Pinpoint the cell where the given text exists, returning its (X, Y) midpoint coordinate. 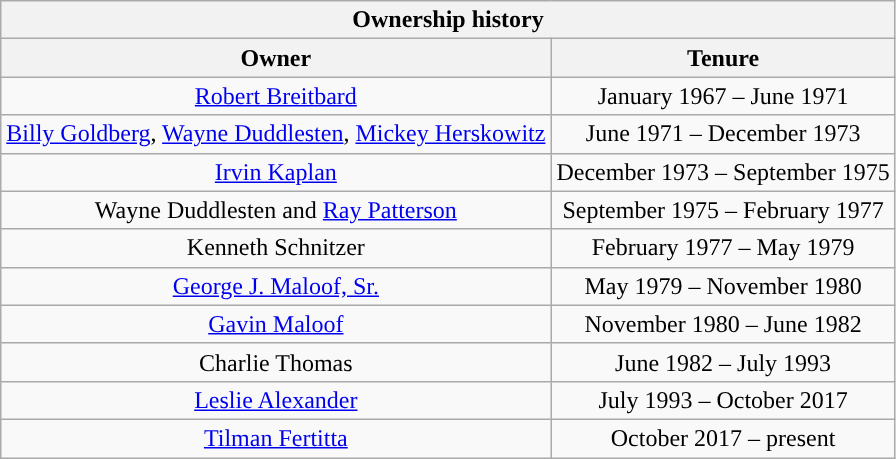
Robert Breitbard (276, 96)
January 1967 – June 1971 (723, 96)
Irvin Kaplan (276, 172)
December 1973 – September 1975 (723, 172)
Owner (276, 58)
June 1971 – December 1973 (723, 134)
November 1980 – June 1982 (723, 324)
Tenure (723, 58)
Wayne Duddlesten and Ray Patterson (276, 210)
May 1979 – November 1980 (723, 286)
George J. Maloof, Sr. (276, 286)
February 1977 – May 1979 (723, 248)
Kenneth Schnitzer (276, 248)
Charlie Thomas (276, 362)
Billy Goldberg, Wayne Duddlesten, Mickey Herskowitz (276, 134)
June 1982 – July 1993 (723, 362)
Ownership history (448, 20)
July 1993 – October 2017 (723, 400)
September 1975 – February 1977 (723, 210)
Tilman Fertitta (276, 438)
Gavin Maloof (276, 324)
October 2017 – present (723, 438)
Leslie Alexander (276, 400)
